Locate the cell with the specified text and output its (X, Y) center coordinate. 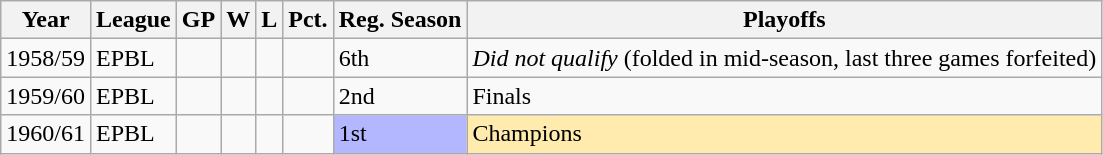
Pct. (308, 20)
Playoffs (784, 20)
1958/59 (46, 58)
L (270, 20)
League (133, 20)
W (238, 20)
6th (400, 58)
Finals (784, 96)
1959/60 (46, 96)
GP (198, 20)
Did not qualify (folded in mid-season, last three games forfeited) (784, 58)
Year (46, 20)
1st (400, 134)
2nd (400, 96)
Champions (784, 134)
1960/61 (46, 134)
Reg. Season (400, 20)
